Determine the [X, Y] coordinate at the center of the cell enclosing the given text.  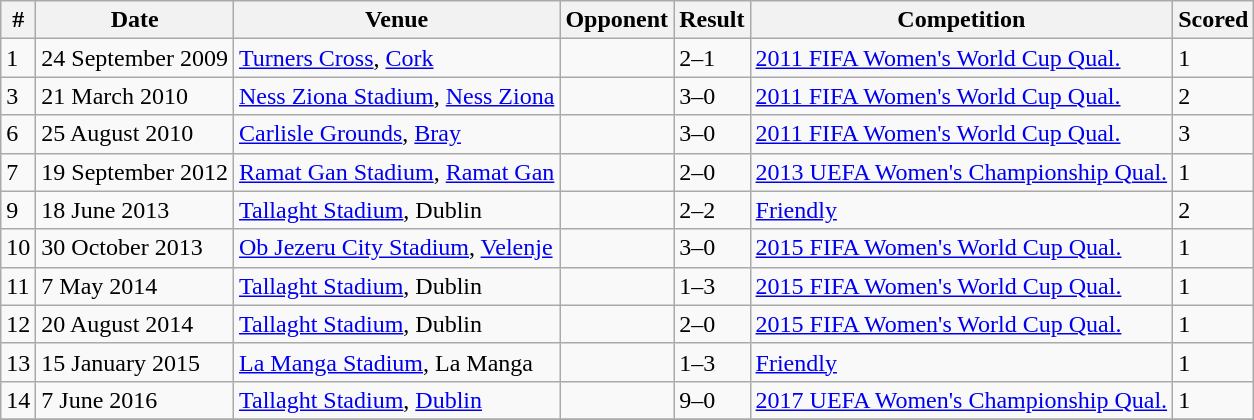
9–0 [712, 400]
Competition [962, 20]
25 August 2010 [135, 134]
12 [18, 324]
7 May 2014 [135, 286]
2013 UEFA Women's Championship Qual. [962, 172]
Ramat Gan Stadium, Ramat Gan [397, 172]
30 October 2013 [135, 248]
14 [18, 400]
2017 UEFA Women's Championship Qual. [962, 400]
2–1 [712, 58]
2–2 [712, 210]
Ob Jezeru City Stadium, Velenje [397, 248]
18 June 2013 [135, 210]
Turners Cross, Cork [397, 58]
24 September 2009 [135, 58]
La Manga Stadium, La Manga [397, 362]
7 June 2016 [135, 400]
19 September 2012 [135, 172]
10 [18, 248]
# [18, 20]
9 [18, 210]
20 August 2014 [135, 324]
Scored [1214, 20]
21 March 2010 [135, 96]
6 [18, 134]
13 [18, 362]
Result [712, 20]
Carlisle Grounds, Bray [397, 134]
11 [18, 286]
Opponent [617, 20]
7 [18, 172]
Ness Ziona Stadium, Ness Ziona [397, 96]
Venue [397, 20]
15 January 2015 [135, 362]
Date [135, 20]
